Output the [x, y] coordinate of the center of the cell containing the given text.  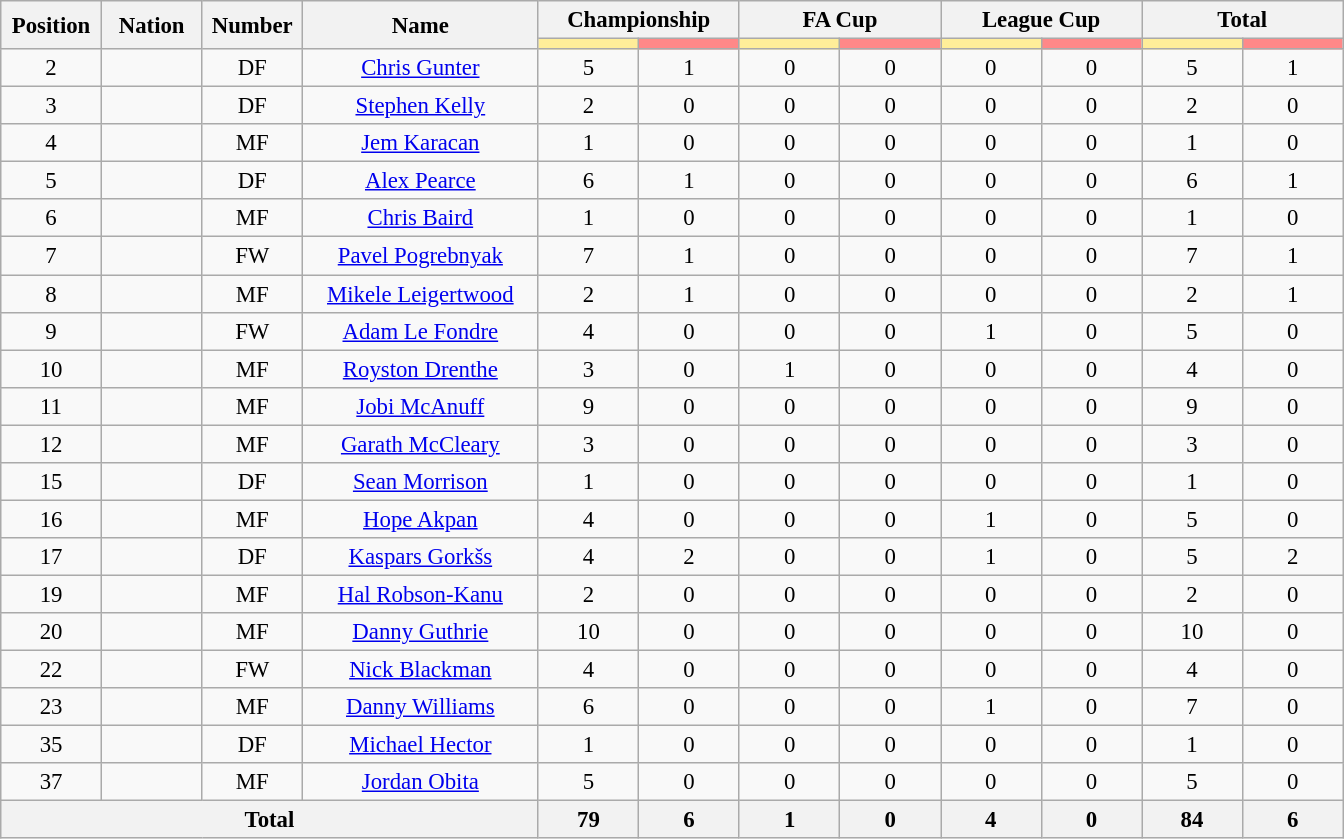
Championship [638, 20]
Danny Williams [421, 707]
79 [588, 820]
11 [52, 406]
Adam Le Fondre [421, 331]
16 [52, 519]
Jobi McAnuff [421, 406]
League Cup [1040, 20]
Chris Gunter [421, 68]
Sean Morrison [421, 482]
Hal Robson-Kanu [421, 594]
Hope Akpan [421, 519]
Garath McCleary [421, 444]
FA Cup [840, 20]
Nick Blackman [421, 670]
22 [52, 670]
15 [52, 482]
Mikele Leigertwood [421, 294]
35 [52, 745]
Chris Baird [421, 219]
Nation [152, 25]
Jem Karacan [421, 143]
Stephen Kelly [421, 106]
Royston Drenthe [421, 369]
17 [52, 557]
Michael Hector [421, 745]
Position [52, 25]
Danny Guthrie [421, 632]
Kaspars Gorkšs [421, 557]
Number [252, 25]
20 [52, 632]
12 [52, 444]
19 [52, 594]
84 [1192, 820]
37 [52, 782]
Pavel Pogrebnyak [421, 256]
Alex Pearce [421, 181]
Jordan Obita [421, 782]
8 [52, 294]
23 [52, 707]
Name [421, 25]
